For the text-containing cell, return its midpoint in (X, Y) coordinate format. 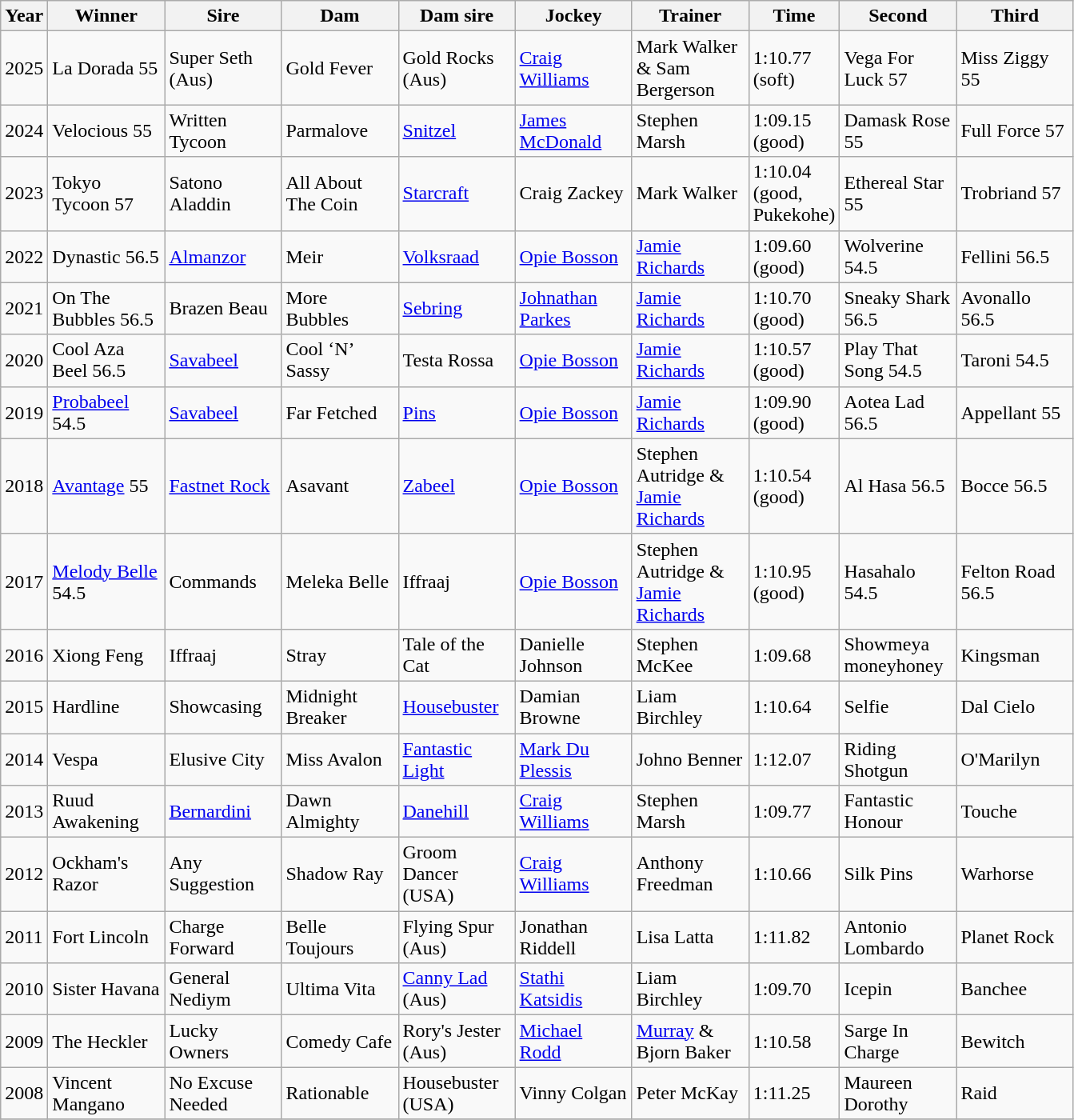
1:09.60 (good) (794, 256)
Housebuster (457, 707)
La Dorada 55 (106, 68)
Ethereal Star 55 (898, 194)
Flying Spur (Aus) (457, 938)
Velocious 55 (106, 131)
Trainer (690, 16)
Gold Fever (340, 68)
2020 (24, 360)
Dawn Almighty (340, 811)
Snitzel (457, 131)
Antonio Lombardo (898, 938)
2011 (24, 938)
Bocce 56.5 (1015, 486)
1:09.77 (794, 811)
Avonallo 56.5 (1015, 309)
Kingsman (1015, 654)
Showcasing (223, 707)
Jockey (573, 16)
Groom Dancer (USA) (457, 874)
1:10.70 (good) (794, 309)
Super Seth (Aus) (223, 68)
1:12.07 (794, 758)
Satono Aladdin (223, 194)
Canny Lad (Aus) (457, 989)
More Bubbles (340, 309)
Maureen Dorothy (898, 1093)
Fantastic Honour (898, 811)
Miss Ziggy 55 (1015, 68)
2024 (24, 131)
Silk Pins (898, 874)
Midnight Breaker (340, 707)
2012 (24, 874)
Full Force 57 (1015, 131)
Dam sire (457, 16)
Anthony Freedman (690, 874)
2019 (24, 413)
2022 (24, 256)
Jonathan Riddell (573, 938)
Damian Browne (573, 707)
2018 (24, 486)
James McDonald (573, 131)
Year (24, 16)
Commands (223, 581)
Rory's Jester (Aus) (457, 1042)
On The Bubbles 56.5 (106, 309)
Selfie (898, 707)
No Excuse Needed (223, 1093)
Starcraft (457, 194)
1:10.58 (794, 1042)
Dam (340, 16)
Hasahalo 54.5 (898, 581)
Bernardini (223, 811)
Fantastic Light (457, 758)
Michael Rodd (573, 1042)
Almanzor (223, 256)
Ultima Vita (340, 989)
1:09.70 (794, 989)
2015 (24, 707)
Sneaky Shark 56.5 (898, 309)
Vega For Luck 57 (898, 68)
1:09.15 (good) (794, 131)
Warhorse (1015, 874)
Sister Havana (106, 989)
Play That Song 54.5 (898, 360)
Hardline (106, 707)
Mark Walker (690, 194)
Meleka Belle (340, 581)
Belle Toujours (340, 938)
Asavant (340, 486)
Fellini 56.5 (1015, 256)
All About The Coin (340, 194)
2023 (24, 194)
Testa Rossa (457, 360)
Gold Rocks (Aus) (457, 68)
Raid (1015, 1093)
1:10.04 (good, Pukekohe) (794, 194)
2021 (24, 309)
Vespa (106, 758)
Winner (106, 16)
2016 (24, 654)
Aotea Lad 56.5 (898, 413)
Rationable (340, 1093)
Danehill (457, 811)
2017 (24, 581)
Johnathan Parkes (573, 309)
Planet Rock (1015, 938)
1:11.82 (794, 938)
Miss Avalon (340, 758)
The Heckler (106, 1042)
Meir (340, 256)
Appellant 55 (1015, 413)
Touche (1015, 811)
Probabeel 54.5 (106, 413)
Damask Rose 55 (898, 131)
Parmalove (340, 131)
2025 (24, 68)
Icepin (898, 989)
Mark Du Plessis (573, 758)
Cool Aza Beel 56.5 (106, 360)
2013 (24, 811)
Al Hasa 56.5 (898, 486)
Third (1015, 16)
Housebuster (USA) (457, 1093)
Bewitch (1015, 1042)
Danielle Johnson (573, 654)
1:10.64 (794, 707)
Lisa Latta (690, 938)
Tokyo Tycoon 57 (106, 194)
Murray & Bjorn Baker (690, 1042)
Charge Forward (223, 938)
Tale of the Cat (457, 654)
O'Marilyn (1015, 758)
Avantage 55 (106, 486)
1:09.68 (794, 654)
Comedy Cafe (340, 1042)
Far Fetched (340, 413)
1:10.57 (good) (794, 360)
Lucky Owners (223, 1042)
Cool ‘N’ Sassy (340, 360)
Vinny Colgan (573, 1093)
1:10.54 (good) (794, 486)
Peter McKay (690, 1093)
Fastnet Rock (223, 486)
1:09.90 (good) (794, 413)
Showmeya moneyhoney (898, 654)
Taroni 54.5 (1015, 360)
2008 (24, 1093)
General Nediym (223, 989)
Brazen Beau (223, 309)
Ockham's Razor (106, 874)
1:10.66 (794, 874)
2009 (24, 1042)
2014 (24, 758)
Sebring (457, 309)
Shadow Ray (340, 874)
Time (794, 16)
Elusive City (223, 758)
Zabeel (457, 486)
Sarge In Charge (898, 1042)
Ruud Awakening (106, 811)
Stephen McKee (690, 654)
Felton Road 56.5 (1015, 581)
Wolverine 54.5 (898, 256)
Trobriand 57 (1015, 194)
Mark Walker & Sam Bergerson (690, 68)
2010 (24, 989)
Melody Belle 54.5 (106, 581)
Second (898, 16)
1:10.95 (good) (794, 581)
Vincent Mangano (106, 1093)
Dal Cielo (1015, 707)
Johno Benner (690, 758)
1:10.77 (soft) (794, 68)
Riding Shotgun (898, 758)
Written Tycoon (223, 131)
Any Suggestion (223, 874)
Pins (457, 413)
Stray (340, 654)
Stathi Katsidis (573, 989)
Sire (223, 16)
Banchee (1015, 989)
1:11.25 (794, 1093)
Fort Lincoln (106, 938)
Dynastic 56.5 (106, 256)
Volksraad (457, 256)
Craig Zackey (573, 194)
Xiong Feng (106, 654)
